Locate the cell with the specified text and output its [x, y] center coordinate. 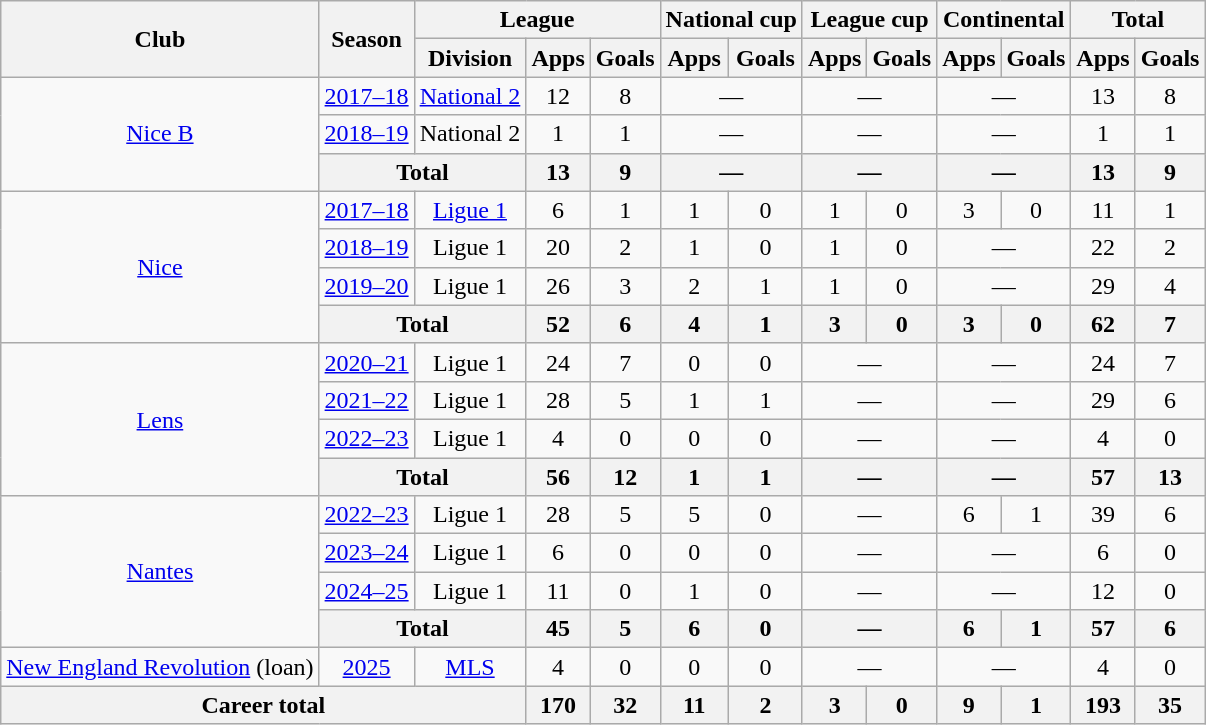
Club [160, 39]
Division [470, 58]
62 [1103, 324]
League cup [869, 20]
20 [558, 248]
26 [558, 286]
MLS [470, 667]
Season [366, 39]
New England Revolution (loan) [160, 667]
2021–22 [366, 400]
56 [558, 477]
Continental [1004, 20]
2024–25 [366, 591]
2020–21 [366, 362]
Nantes [160, 572]
193 [1103, 705]
170 [558, 705]
League [537, 20]
35 [1170, 705]
2025 [366, 667]
Lens [160, 419]
45 [558, 629]
2019–20 [366, 286]
22 [1103, 248]
National cup [731, 20]
39 [1103, 515]
52 [558, 324]
Nice [160, 267]
Career total [264, 705]
Nice B [160, 134]
32 [625, 705]
2023–24 [366, 553]
